Detect which cell encompasses the target text, then output its [X, Y] center coordinate. 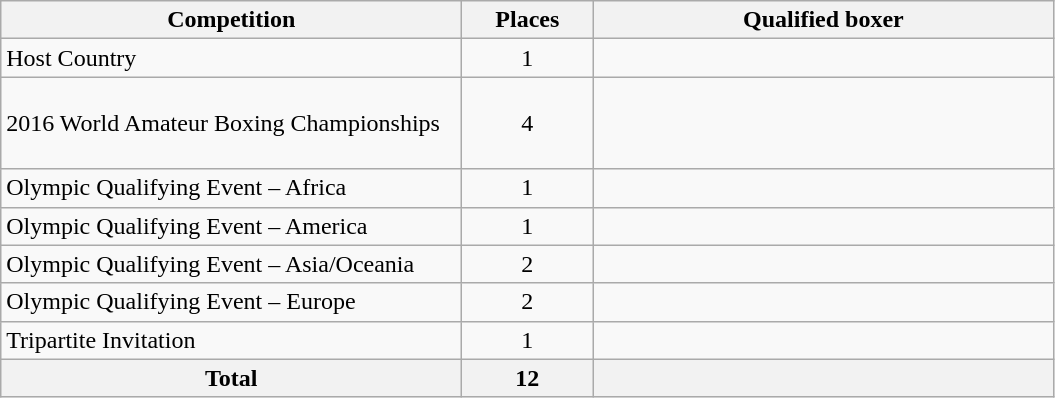
Olympic Qualifying Event – Asia/Oceania [232, 264]
Places [528, 20]
12 [528, 378]
Tripartite Invitation [232, 340]
Olympic Qualifying Event – Europe [232, 302]
Total [232, 378]
2016 World Amateur Boxing Championships [232, 123]
Olympic Qualifying Event – Africa [232, 188]
Qualified boxer [824, 20]
Host Country [232, 58]
Competition [232, 20]
Olympic Qualifying Event – America [232, 226]
4 [528, 123]
